Pinpoint the cell where the given text exists, returning its (X, Y) midpoint coordinate. 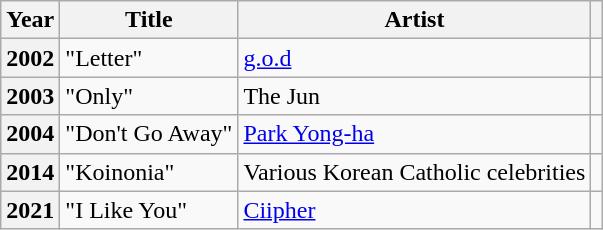
The Jun (414, 96)
Year (30, 20)
Park Yong-ha (414, 134)
"Don't Go Away" (149, 134)
"I Like You" (149, 210)
Title (149, 20)
Ciipher (414, 210)
2014 (30, 172)
2002 (30, 58)
"Letter" (149, 58)
Artist (414, 20)
2021 (30, 210)
2004 (30, 134)
g.o.d (414, 58)
2003 (30, 96)
Various Korean Catholic celebrities (414, 172)
"Koinonia" (149, 172)
"Only" (149, 96)
